Return (X, Y) of the center of cell containing provided text 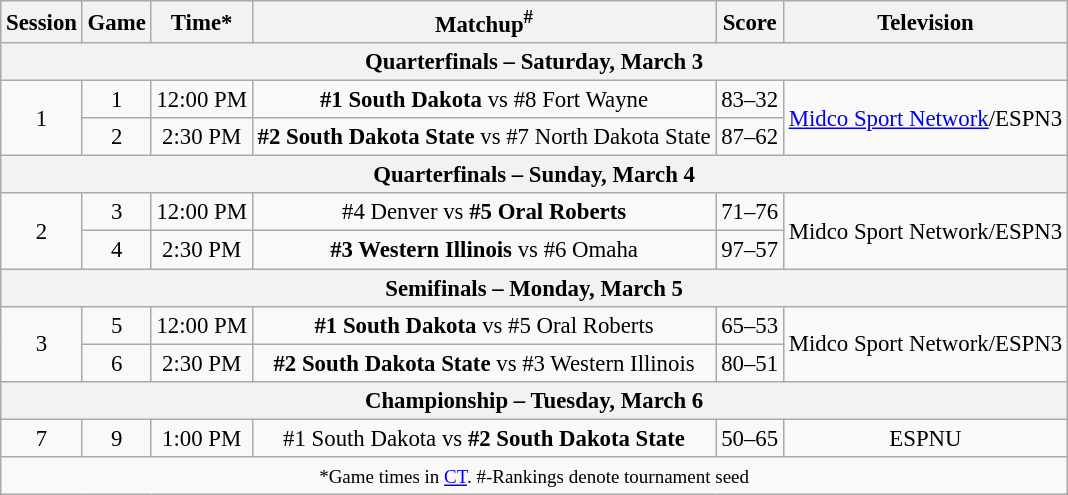
Quarterfinals – Saturday, March 3 (534, 62)
#4 Denver vs #5 Oral Roberts (484, 213)
7 (42, 438)
1:00 PM (202, 438)
6 (116, 363)
#3 Western Illinois vs #6 Omaha (484, 250)
Time* (202, 22)
#1 South Dakota vs #2 South Dakota State (484, 438)
*Game times in CT. #-Rankings denote tournament seed (534, 476)
97–57 (750, 250)
65–53 (750, 325)
Matchup# (484, 22)
ESPNU (925, 438)
80–51 (750, 363)
5 (116, 325)
71–76 (750, 213)
9 (116, 438)
#1 South Dakota vs #5 Oral Roberts (484, 325)
Semifinals – Monday, March 5 (534, 288)
#2 South Dakota State vs #3 Western Illinois (484, 363)
50–65 (750, 438)
#1 South Dakota vs #8 Fort Wayne (484, 100)
#2 South Dakota State vs #7 North Dakota State (484, 137)
Session (42, 22)
87–62 (750, 137)
83–32 (750, 100)
Championship – Tuesday, March 6 (534, 400)
Score (750, 22)
Television (925, 22)
4 (116, 250)
Game (116, 22)
Quarterfinals – Sunday, March 4 (534, 175)
